Capture the cell that displays the provided text and extract its [X, Y] central coordinate. 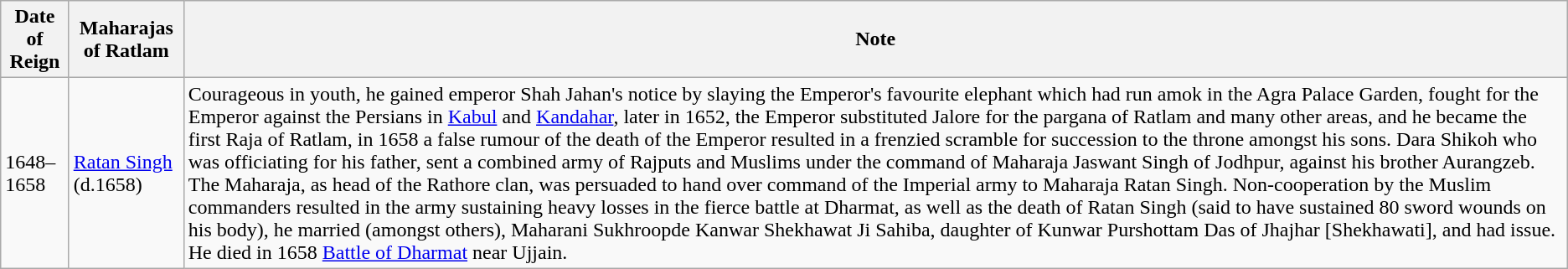
Maharajas of Ratlam [126, 39]
Ratan Singh (d.1658) [126, 173]
1648–1658 [35, 173]
Date of Reign [35, 39]
Note [875, 39]
